For the text-containing cell, return its midpoint in [X, Y] coordinate format. 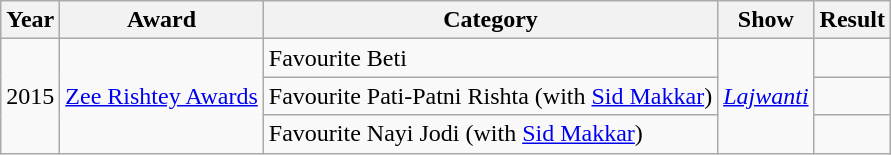
Favourite Nayi Jodi (with Sid Makkar) [490, 134]
Lajwanti [766, 96]
Favourite Beti [490, 58]
2015 [30, 96]
Year [30, 20]
Show [766, 20]
Result [852, 20]
Favourite Pati-Patni Rishta (with Sid Makkar) [490, 96]
Award [162, 20]
Zee Rishtey Awards [162, 96]
Category [490, 20]
